Identify which cell holds the provided text, then report its [x, y] central coordinate. 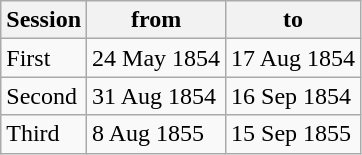
15 Sep 1855 [294, 134]
from [156, 20]
24 May 1854 [156, 58]
First [44, 58]
8 Aug 1855 [156, 134]
Session [44, 20]
Third [44, 134]
16 Sep 1854 [294, 96]
Second [44, 96]
to [294, 20]
17 Aug 1854 [294, 58]
31 Aug 1854 [156, 96]
